Find where the given text appears and provide that cell's center as (X, Y) coordinate. 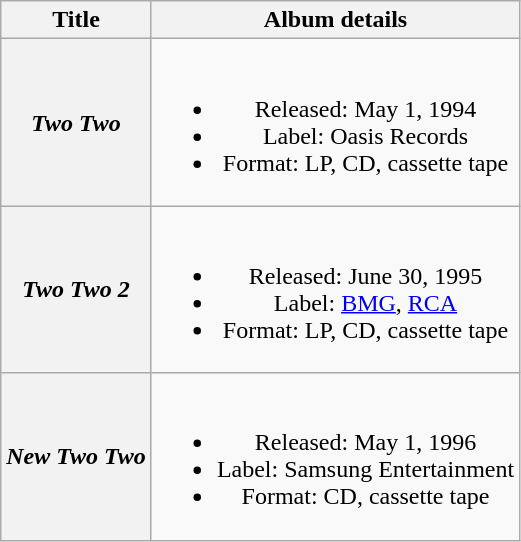
Released: June 30, 1995Label: BMG, RCAFormat: LP, CD, cassette tape (335, 290)
Album details (335, 20)
New Two Two (76, 456)
Two Two (76, 122)
Released: May 1, 1994Label: Oasis RecordsFormat: LP, CD, cassette tape (335, 122)
Two Two 2 (76, 290)
Released: May 1, 1996Label: Samsung EntertainmentFormat: CD, cassette tape (335, 456)
Title (76, 20)
